Find where the given text appears and provide that cell's center as (x, y) coordinate. 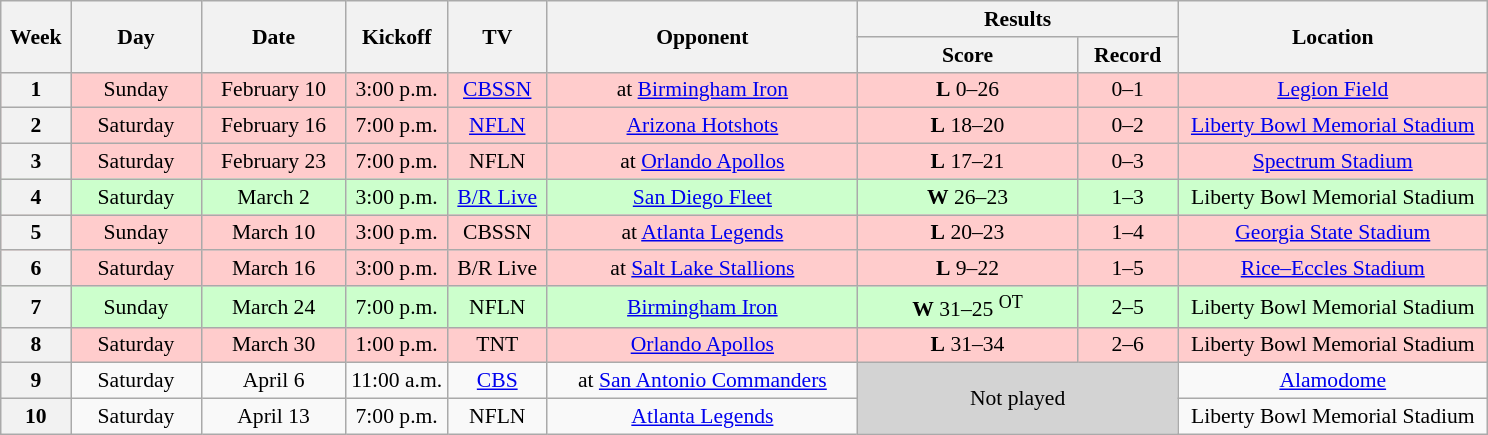
Orlando Apollos (702, 345)
1–4 (1128, 233)
Score (967, 55)
Kickoff (396, 36)
CBS (497, 381)
5 (36, 233)
2 (36, 126)
2–6 (1128, 345)
Arizona Hotshots (702, 126)
Atlanta Legends (702, 417)
Alamodome (1333, 381)
2–5 (1128, 306)
0–1 (1128, 90)
7 (36, 306)
Week (36, 36)
Date (274, 36)
L 20–23 (967, 233)
Day (136, 36)
March 2 (274, 197)
February 23 (274, 162)
Birmingham Iron (702, 306)
W 26–23 (967, 197)
March 30 (274, 345)
Location (1333, 36)
TNT (497, 345)
11:00 a.m. (396, 381)
0–2 (1128, 126)
W 31–25 OT (967, 306)
Not played (1017, 398)
Legion Field (1333, 90)
April 6 (274, 381)
at Birmingham Iron (702, 90)
L 31–34 (967, 345)
Spectrum Stadium (1333, 162)
TV (497, 36)
February 10 (274, 90)
L 0–26 (967, 90)
9 (36, 381)
1:00 p.m. (396, 345)
1–3 (1128, 197)
3 (36, 162)
March 24 (274, 306)
Opponent (702, 36)
at Salt Lake Stallions (702, 269)
4 (36, 197)
8 (36, 345)
San Diego Fleet (702, 197)
6 (36, 269)
at Atlanta Legends (702, 233)
Rice–Eccles Stadium (1333, 269)
Record (1128, 55)
L 9–22 (967, 269)
0–3 (1128, 162)
March 10 (274, 233)
Georgia State Stadium (1333, 233)
April 13 (274, 417)
March 16 (274, 269)
1 (36, 90)
February 16 (274, 126)
at San Antonio Commanders (702, 381)
L 18–20 (967, 126)
at Orlando Apollos (702, 162)
Results (1017, 19)
L 17–21 (967, 162)
1–5 (1128, 269)
10 (36, 417)
